Determine the [X, Y] coordinate at the center of the cell enclosing the given text.  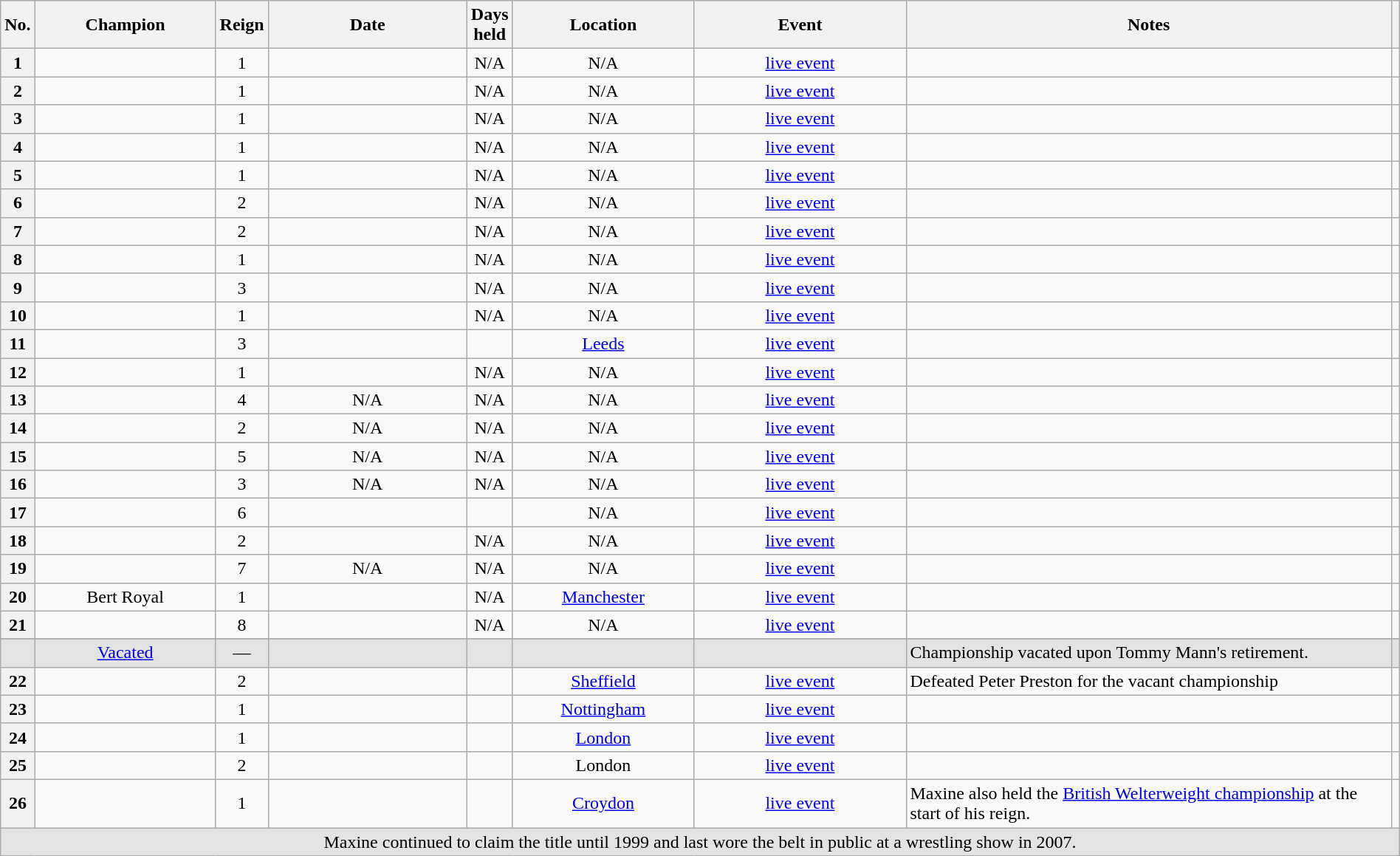
Reign [242, 25]
23 [18, 709]
21 [18, 625]
24 [18, 737]
Vacated [126, 653]
Championship vacated upon Tommy Mann's retirement. [1149, 653]
17 [18, 513]
Days held [490, 25]
18 [18, 541]
Event [800, 25]
Location [603, 25]
Nottingham [603, 709]
Defeated Peter Preston for the vacant championship [1149, 681]
Notes [1149, 25]
11 [18, 343]
Date [368, 25]
12 [18, 371]
No. [18, 25]
19 [18, 569]
13 [18, 400]
Maxine continued to claim the title until 1999 and last wore the belt in public at a wrestling show in 2007. [700, 841]
Maxine also held the British Welterweight championship at the start of his reign. [1149, 804]
22 [18, 681]
10 [18, 315]
Champion [126, 25]
Bert Royal [126, 597]
15 [18, 456]
25 [18, 765]
— [242, 653]
20 [18, 597]
Leeds [603, 343]
Manchester [603, 597]
Sheffield [603, 681]
26 [18, 804]
16 [18, 485]
Croydon [603, 804]
14 [18, 428]
9 [18, 287]
